Identify which cell holds the provided text, then report its (X, Y) central coordinate. 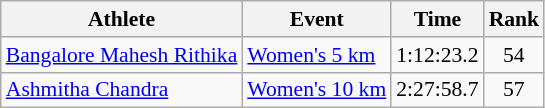
2:27:58.7 (437, 90)
1:12:23.2 (437, 55)
Women's 10 km (316, 90)
Bangalore Mahesh Rithika (122, 55)
Ashmitha Chandra (122, 90)
Rank (514, 19)
57 (514, 90)
54 (514, 55)
Athlete (122, 19)
Time (437, 19)
Women's 5 km (316, 55)
Event (316, 19)
